Find where the given text appears and provide that cell's center as (X, Y) coordinate. 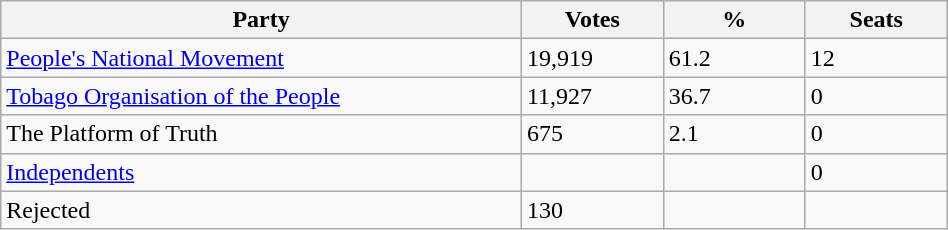
Seats (876, 20)
Tobago Organisation of the People (262, 96)
Party (262, 20)
19,919 (592, 58)
% (734, 20)
The Platform of Truth (262, 134)
Independents (262, 172)
36.7 (734, 96)
Votes (592, 20)
2.1 (734, 134)
Rejected (262, 210)
675 (592, 134)
12 (876, 58)
People's National Movement (262, 58)
130 (592, 210)
61.2 (734, 58)
11,927 (592, 96)
